Detect which cell encompasses the target text, then output its (x, y) center coordinate. 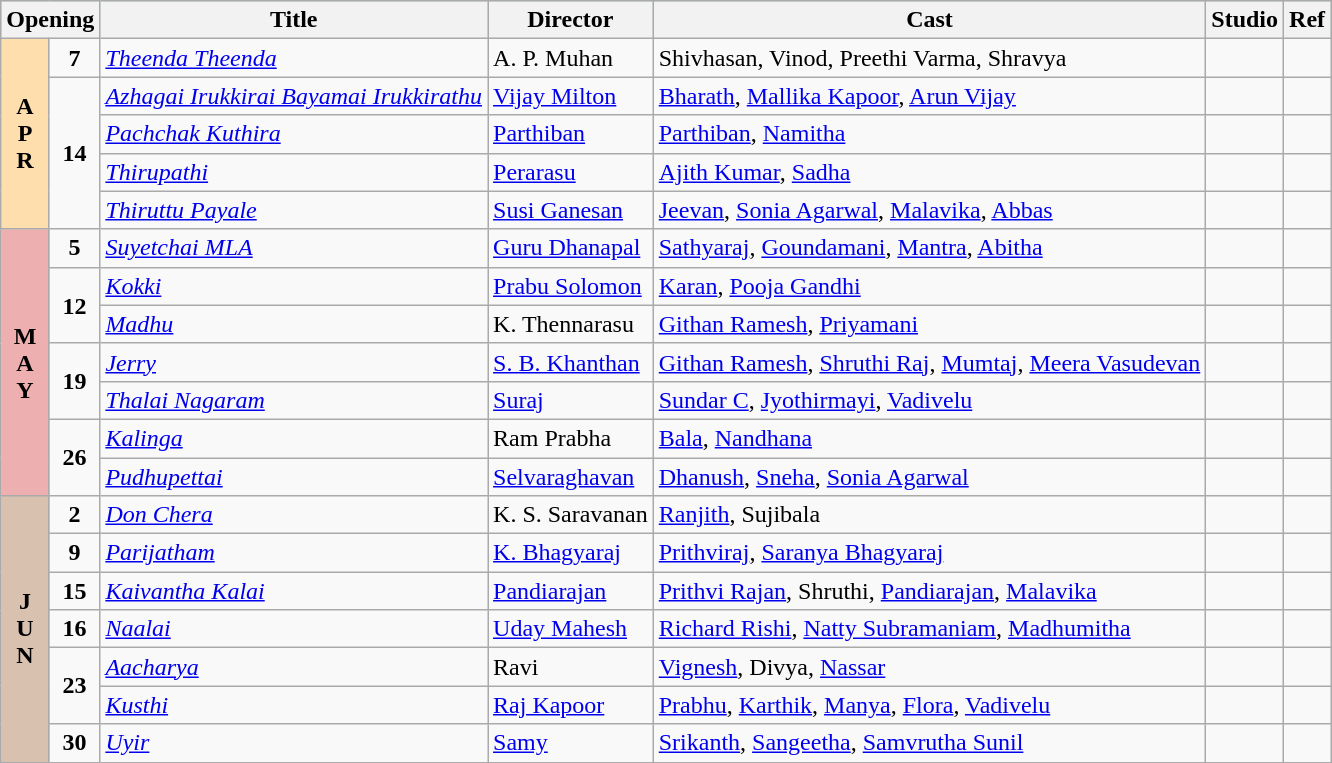
Jeevan, Sonia Agarwal, Malavika, Abbas (930, 210)
Githan Ramesh, Priyamani (930, 324)
Vignesh, Divya, Nassar (930, 667)
Parthiban (571, 134)
Pudhupettai (294, 477)
MAY (26, 362)
Ranjith, Sujibala (930, 515)
12 (74, 305)
Theenda Theenda (294, 58)
15 (74, 591)
Karan, Pooja Gandhi (930, 286)
Kalinga (294, 438)
Parthiban, Namitha (930, 134)
Susi Ganesan (571, 210)
7 (74, 58)
30 (74, 743)
Selvaraghavan (571, 477)
2 (74, 515)
Thalai Nagaram (294, 400)
Prithvi Rajan, Shruthi, Pandiarajan, Malavika (930, 591)
Ram Prabha (571, 438)
Perarasu (571, 172)
Vijay Milton (571, 96)
Studio (1245, 20)
Raj Kapoor (571, 705)
Jerry (294, 362)
Samy (571, 743)
26 (74, 457)
Bharath, Mallika Kapoor, Arun Vijay (930, 96)
Naalai (294, 629)
Madhu (294, 324)
Githan Ramesh, Shruthi Raj, Mumtaj, Meera Vasudevan (930, 362)
Ref (1308, 20)
5 (74, 248)
Prabhu, Karthik, Manya, Flora, Vadivelu (930, 705)
Dhanush, Sneha, Sonia Agarwal (930, 477)
Richard Rishi, Natty Subramaniam, Madhumitha (930, 629)
Uday Mahesh (571, 629)
Cast (930, 20)
A. P. Muhan (571, 58)
19 (74, 381)
Thiruttu Payale (294, 210)
23 (74, 686)
Uyir (294, 743)
14 (74, 153)
9 (74, 553)
Guru Dhanapal (571, 248)
Sathyaraj, Goundamani, Mantra, Abitha (930, 248)
Pachchak Kuthira (294, 134)
K. S. Saravanan (571, 515)
Parijatham (294, 553)
Aacharya (294, 667)
JUN (26, 629)
Opening (50, 20)
Ajith Kumar, Sadha (930, 172)
Kaivantha Kalai (294, 591)
Prithviraj, Saranya Bhagyaraj (930, 553)
K. Bhagyaraj (571, 553)
Suyetchai MLA (294, 248)
Srikanth, Sangeetha, Samvrutha Sunil (930, 743)
16 (74, 629)
Ravi (571, 667)
Sundar C, Jyothirmayi, Vadivelu (930, 400)
S. B. Khanthan (571, 362)
Pandiarajan (571, 591)
Suraj (571, 400)
Kokki (294, 286)
Kusthi (294, 705)
Bala, Nandhana (930, 438)
Thirupathi (294, 172)
Don Chera (294, 515)
Title (294, 20)
K. Thennarasu (571, 324)
Shivhasan, Vinod, Preethi Varma, Shravya (930, 58)
Azhagai Irukkirai Bayamai Irukkirathu (294, 96)
Director (571, 20)
Prabu Solomon (571, 286)
APR (26, 134)
